Identify which cell holds the provided text, then report its [x, y] central coordinate. 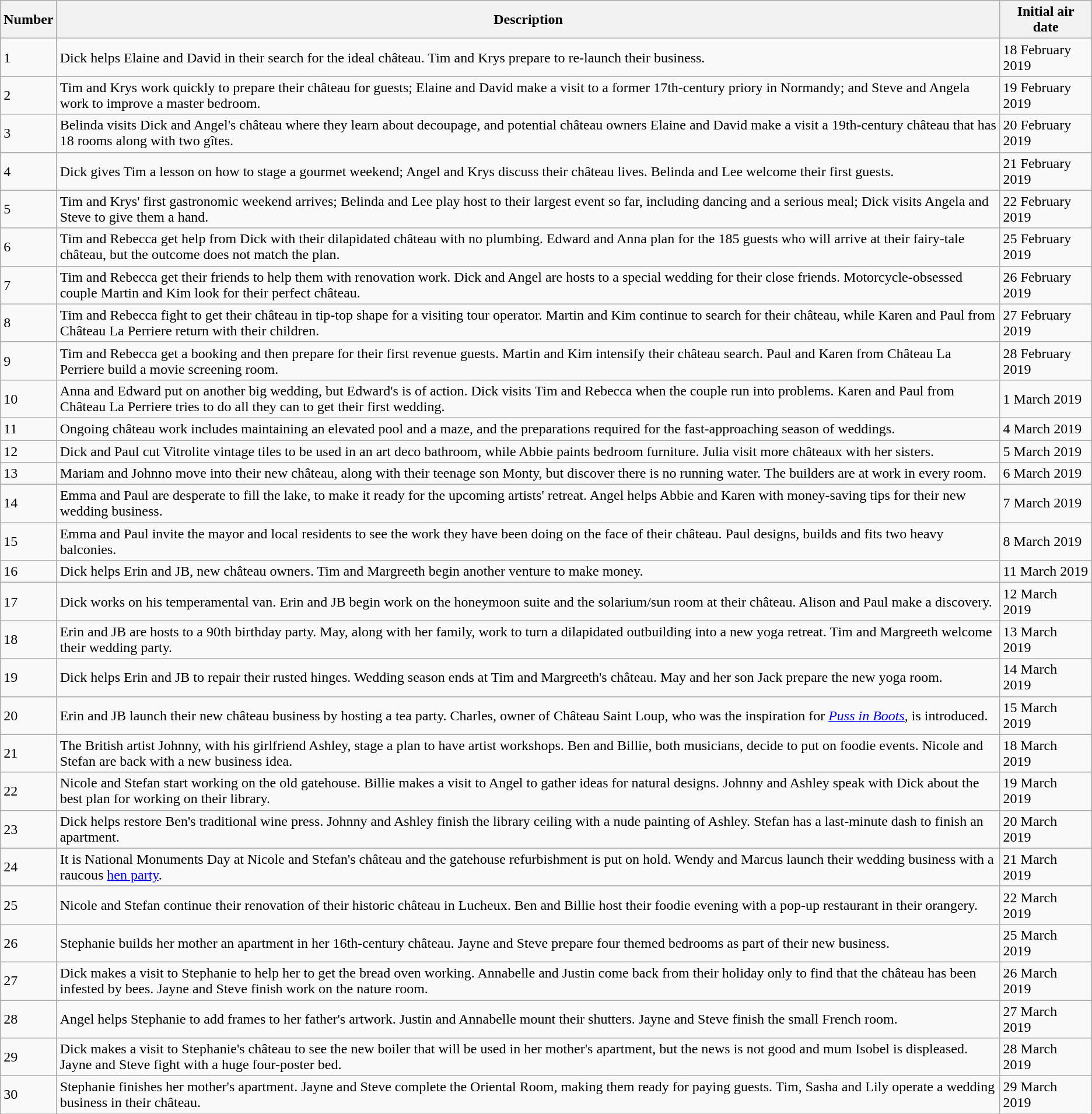
1 [29, 57]
12 [29, 451]
21 February 2019 [1045, 171]
14 [29, 504]
Description [528, 20]
13 March 2019 [1045, 639]
22 February 2019 [1045, 209]
27 [29, 981]
3 [29, 133]
Ongoing château work includes maintaining an elevated pool and a maze, and the preparations required for the fast-approaching season of weddings. [528, 429]
Initial air date [1045, 20]
13 [29, 474]
15 March 2019 [1045, 715]
28 March 2019 [1045, 1057]
29 March 2019 [1045, 1095]
16 [29, 572]
4 March 2019 [1045, 429]
26 [29, 943]
19 [29, 678]
22 March 2019 [1045, 905]
4 [29, 171]
7 [29, 285]
14 March 2019 [1045, 678]
1 March 2019 [1045, 399]
27 March 2019 [1045, 1018]
Dick helps Erin and JB, new château owners. Tim and Margreeth begin another venture to make money. [528, 572]
6 March 2019 [1045, 474]
8 March 2019 [1045, 541]
5 [29, 209]
24 [29, 867]
25 February 2019 [1045, 247]
21 March 2019 [1045, 867]
23 [29, 829]
7 March 2019 [1045, 504]
29 [29, 1057]
19 March 2019 [1045, 791]
2 [29, 96]
26 March 2019 [1045, 981]
18 March 2019 [1045, 754]
Dick helps Elaine and David in their search for the ideal château. Tim and Krys prepare to re-launch their business. [528, 57]
30 [29, 1095]
25 [29, 905]
Angel helps Stephanie to add frames to her father's artwork. Justin and Annabelle mount their shutters. Jayne and Steve finish the small French room. [528, 1018]
28 February 2019 [1045, 360]
9 [29, 360]
26 February 2019 [1045, 285]
12 March 2019 [1045, 602]
18 February 2019 [1045, 57]
5 March 2019 [1045, 451]
22 [29, 791]
15 [29, 541]
28 [29, 1018]
10 [29, 399]
27 February 2019 [1045, 323]
Number [29, 20]
21 [29, 754]
11 March 2019 [1045, 572]
20 March 2019 [1045, 829]
Dick gives Tim a lesson on how to stage a gourmet weekend; Angel and Krys discuss their château lives. Belinda and Lee welcome their first guests. [528, 171]
20 February 2019 [1045, 133]
18 [29, 639]
11 [29, 429]
Stephanie builds her mother an apartment in her 16th-century château. Jayne and Steve prepare four themed bedrooms as part of their new business. [528, 943]
25 March 2019 [1045, 943]
8 [29, 323]
19 February 2019 [1045, 96]
17 [29, 602]
20 [29, 715]
6 [29, 247]
